Pinpoint the cell where the given text exists, returning its (X, Y) midpoint coordinate. 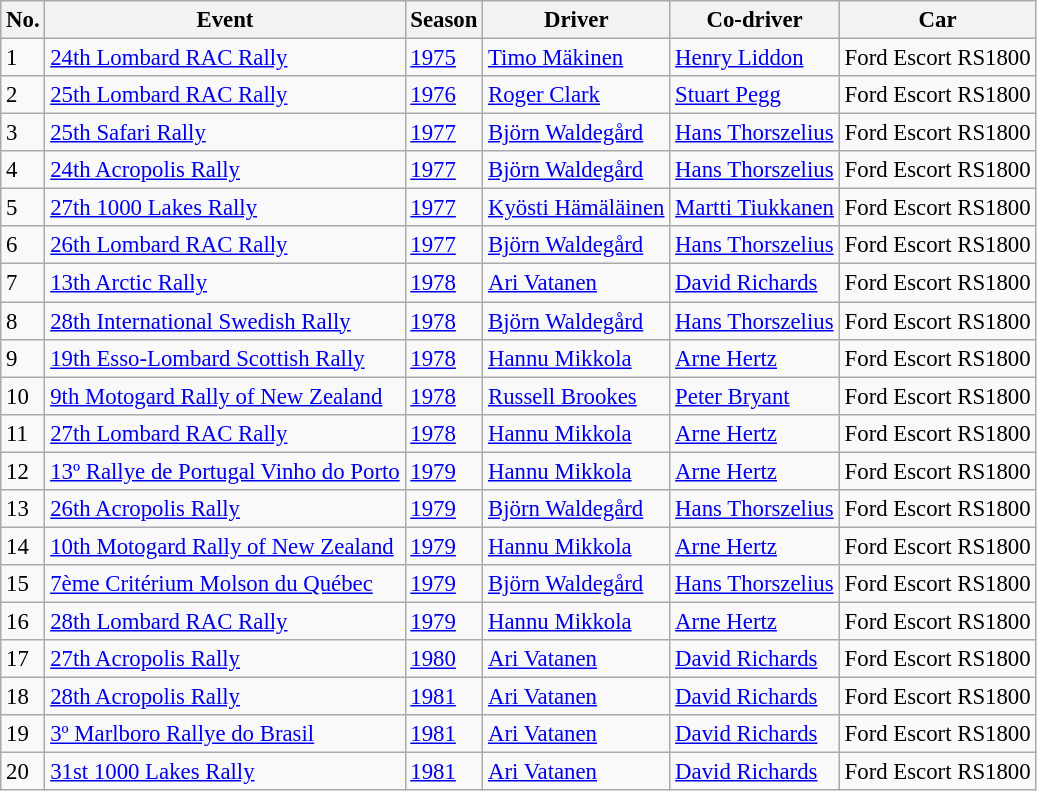
Season (444, 20)
Driver (576, 20)
24th Acropolis Rally (225, 170)
28th Lombard RAC Rally (225, 621)
Event (225, 20)
7ème Critérium Molson du Québec (225, 584)
25th Safari Rally (225, 133)
13th Arctic Rally (225, 283)
No. (23, 20)
Stuart Pegg (754, 95)
19th Esso-Lombard Scottish Rally (225, 358)
Timo Mäkinen (576, 58)
3 (23, 133)
Martti Tiukkanen (754, 208)
27th 1000 Lakes Rally (225, 208)
1976 (444, 95)
Kyösti Hämäläinen (576, 208)
28th International Swedish Rally (225, 321)
11 (23, 433)
1980 (444, 659)
20 (23, 772)
Car (938, 20)
Henry Liddon (754, 58)
16 (23, 621)
6 (23, 245)
27th Acropolis Rally (225, 659)
Co-driver (754, 20)
13º Rallye de Portugal Vinho do Porto (225, 471)
17 (23, 659)
19 (23, 734)
3º Marlboro Rallye do Brasil (225, 734)
10 (23, 396)
24th Lombard RAC Rally (225, 58)
10th Motogard Rally of New Zealand (225, 546)
26th Acropolis Rally (225, 509)
14 (23, 546)
13 (23, 509)
28th Acropolis Rally (225, 697)
9 (23, 358)
Roger Clark (576, 95)
1975 (444, 58)
26th Lombard RAC Rally (225, 245)
2 (23, 95)
12 (23, 471)
Peter Bryant (754, 396)
25th Lombard RAC Rally (225, 95)
15 (23, 584)
31st 1000 Lakes Rally (225, 772)
Russell Brookes (576, 396)
1 (23, 58)
5 (23, 208)
4 (23, 170)
8 (23, 321)
7 (23, 283)
18 (23, 697)
9th Motogard Rally of New Zealand (225, 396)
27th Lombard RAC Rally (225, 433)
